Return (x, y) of the center of cell containing provided text 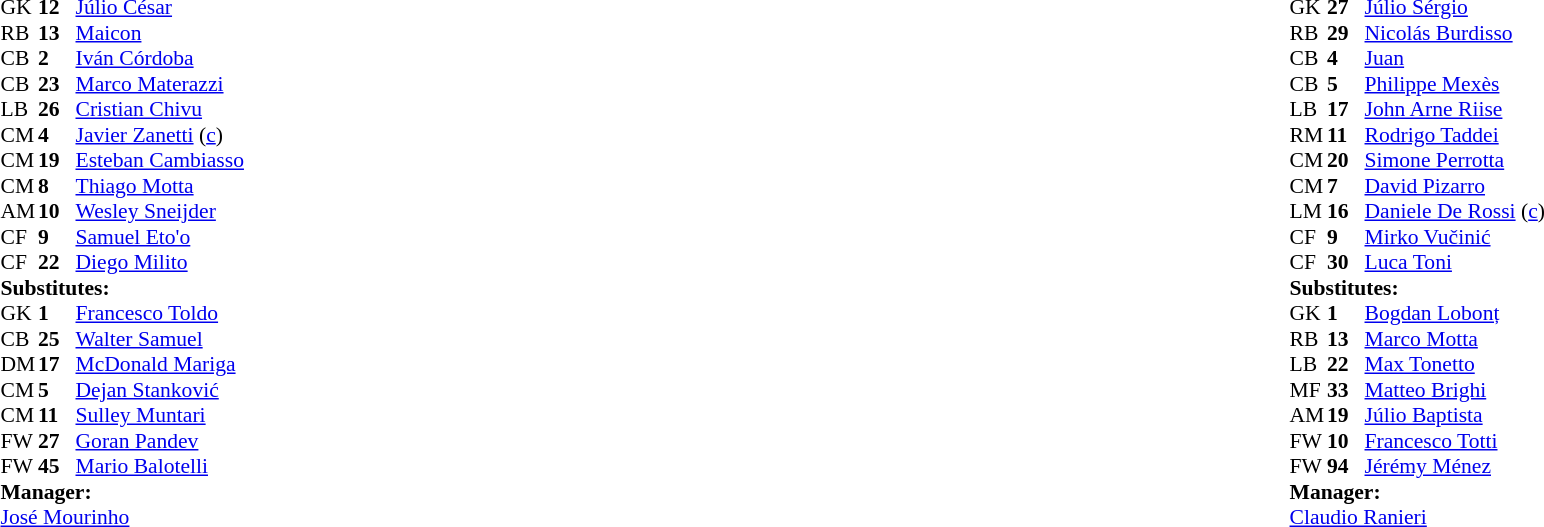
Wesley Sneijder (160, 211)
RM (1309, 135)
Walter Samuel (160, 339)
MF (1309, 390)
Thiago Motta (160, 186)
Iván Córdoba (160, 59)
16 (1346, 211)
Cristian Chivu (160, 109)
2 (57, 59)
7 (1346, 186)
30 (1346, 263)
94 (1346, 467)
Diego Milito (160, 263)
29 (1346, 33)
Goran Pandev (160, 441)
26 (57, 109)
23 (57, 84)
LM (1309, 211)
Samuel Eto'o (160, 237)
Manager: (122, 492)
McDonald Mariga (160, 365)
Maicon (160, 33)
Mario Balotelli (160, 467)
33 (1346, 390)
DM (19, 365)
27 (57, 441)
8 (57, 186)
Javier Zanetti (c) (160, 135)
25 (57, 339)
Marco Materazzi (160, 84)
20 (1346, 161)
Esteban Cambiasso (160, 161)
45 (57, 467)
Substitutes: (122, 288)
Dejan Stanković (160, 390)
Francesco Toldo (160, 313)
Sulley Muntari (160, 415)
